Provide the [x, y] coordinate of the cell's center where the given text is located.  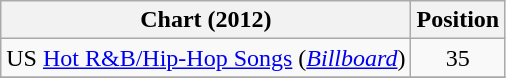
Chart (2012) [206, 20]
35 [458, 58]
Position [458, 20]
US Hot R&B/Hip-Hop Songs (Billboard) [206, 58]
